Determine the (X, Y) coordinate at the center of the cell enclosing the given text.  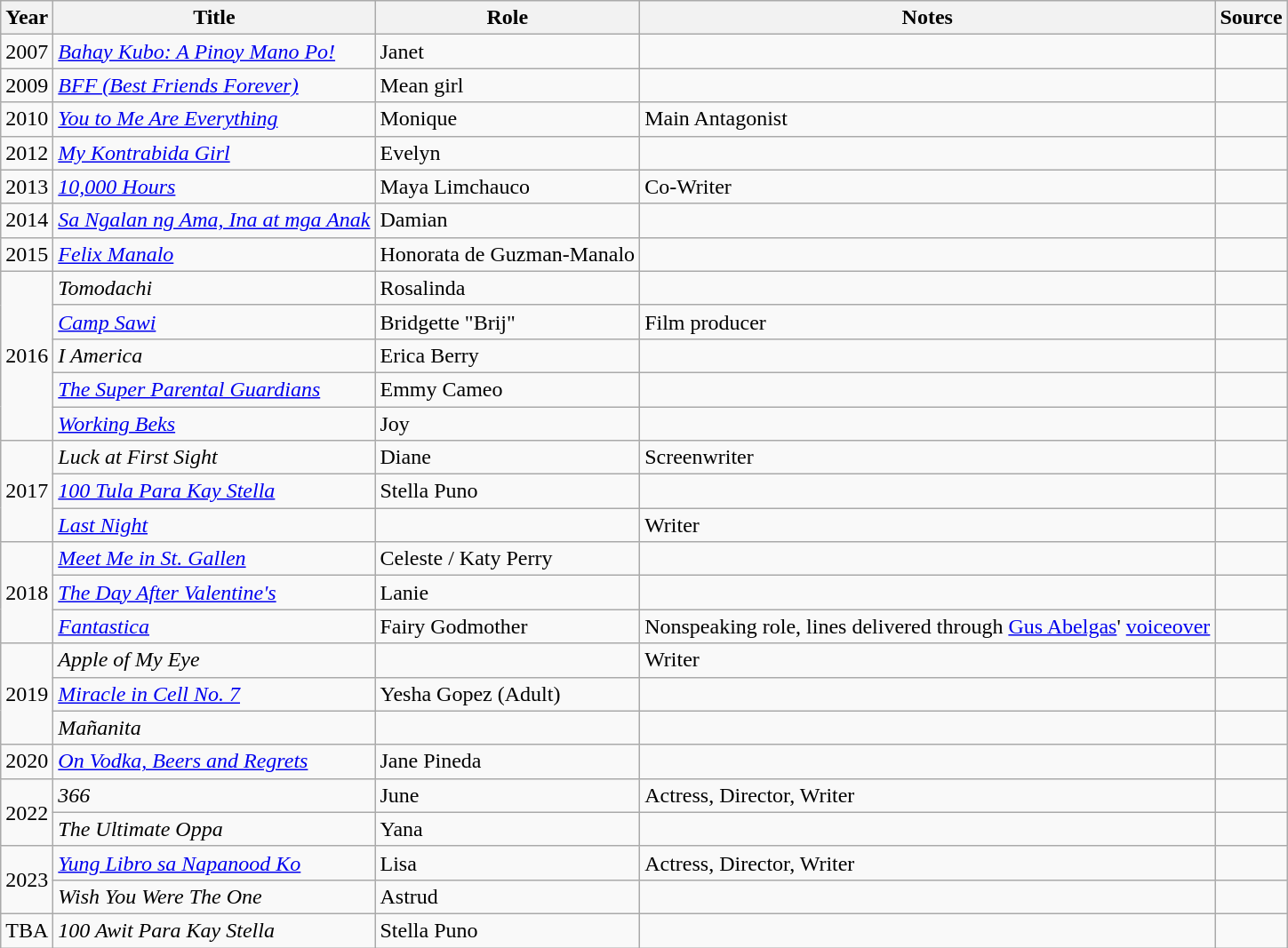
Wish You Were The One (214, 896)
Evelyn (508, 153)
2023 (27, 880)
BFF (Best Friends Forever) (214, 85)
2018 (27, 593)
Fairy Godmother (508, 626)
2022 (27, 812)
Rosalinda (508, 288)
Working Beks (214, 424)
Camp Sawi (214, 322)
Monique (508, 119)
Bridgette "Brij" (508, 322)
You to Me Are Everything (214, 119)
June (508, 795)
2014 (27, 220)
I America (214, 355)
2013 (27, 187)
Joy (508, 424)
Lisa (508, 863)
Year (27, 18)
Diane (508, 458)
Luck at First Sight (214, 458)
TBA (27, 930)
Mañanita (214, 728)
Fantastica (214, 626)
2016 (27, 355)
2017 (27, 491)
Jane Pineda (508, 761)
Yana (508, 829)
Honorata de Guzman-Manalo (508, 254)
Film producer (928, 322)
Last Night (214, 525)
Janet (508, 52)
2015 (27, 254)
The Super Parental Guardians (214, 389)
Role (508, 18)
Mean girl (508, 85)
10,000 Hours (214, 187)
100 Tula Para Kay Stella (214, 491)
366 (214, 795)
Lanie (508, 593)
2019 (27, 694)
Emmy Cameo (508, 389)
Screenwriter (928, 458)
Apple of My Eye (214, 660)
2010 (27, 119)
Notes (928, 18)
2007 (27, 52)
Sa Ngalan ng Ama, Ina at mga Anak (214, 220)
Celeste / Katy Perry (508, 559)
Felix Manalo (214, 254)
100 Awit Para Kay Stella (214, 930)
Nonspeaking role, lines delivered through Gus Abelgas' voiceover (928, 626)
2009 (27, 85)
2012 (27, 153)
The Day After Valentine's (214, 593)
Yesha Gopez (Adult) (508, 694)
Title (214, 18)
Bahay Kubo: A Pinoy Mano Po! (214, 52)
Maya Limchauco (508, 187)
Damian (508, 220)
Astrud (508, 896)
Erica Berry (508, 355)
Co-Writer (928, 187)
My Kontrabida Girl (214, 153)
Yung Libro sa Napanood Ko (214, 863)
Miracle in Cell No. 7 (214, 694)
On Vodka, Beers and Regrets (214, 761)
The Ultimate Oppa (214, 829)
2020 (27, 761)
Tomodachi (214, 288)
Source (1252, 18)
Meet Me in St. Gallen (214, 559)
Main Antagonist (928, 119)
